For the text-containing cell, return its midpoint in (X, Y) coordinate format. 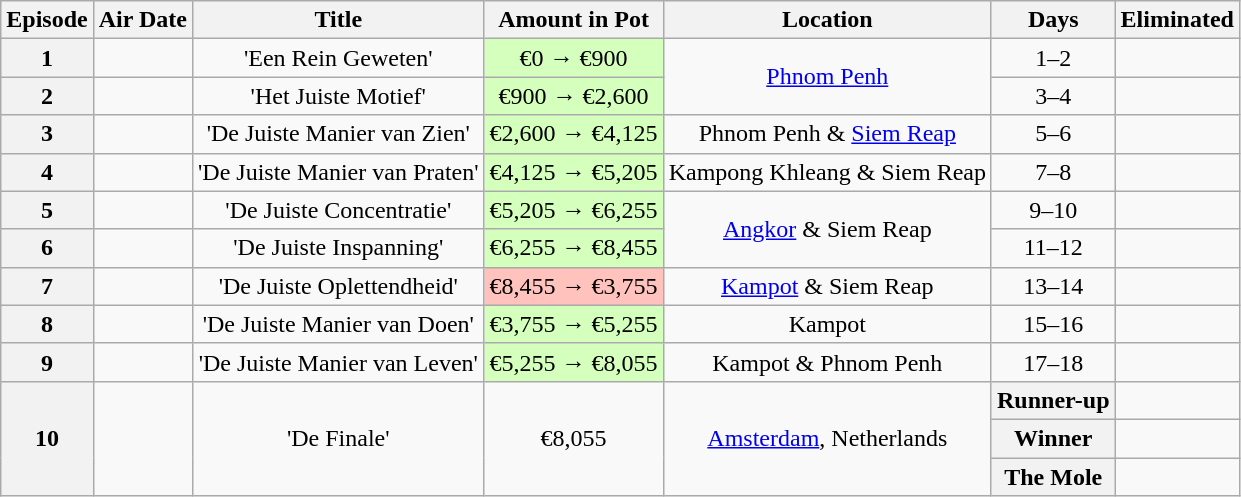
'De Finale' (338, 438)
'De Juiste Manier van Doen' (338, 324)
Winner (1053, 438)
7 (47, 286)
6 (47, 248)
€5,255 → €8,055 (574, 362)
The Mole (1053, 477)
'Een Rein Geweten' (338, 58)
1 (47, 58)
Eliminated (1177, 20)
€6,255 → €8,455 (574, 248)
9–10 (1053, 210)
€0 → €900 (574, 58)
Air Date (142, 20)
3–4 (1053, 96)
€8,455 → €3,755 (574, 286)
15–16 (1053, 324)
4 (47, 172)
'Het Juiste Motief' (338, 96)
7–8 (1053, 172)
Amsterdam, Netherlands (827, 438)
Location (827, 20)
Kampot (827, 324)
17–18 (1053, 362)
Title (338, 20)
Phnom Penh (827, 77)
5–6 (1053, 134)
Kampong Khleang & Siem Reap (827, 172)
'De Juiste Concentratie' (338, 210)
Days (1053, 20)
'De Juiste Inspanning' (338, 248)
€900 → €2,600 (574, 96)
Episode (47, 20)
1–2 (1053, 58)
10 (47, 438)
€8,055 (574, 438)
3 (47, 134)
Phnom Penh & Siem Reap (827, 134)
Kampot & Phnom Penh (827, 362)
11–12 (1053, 248)
'De Juiste Manier van Leven' (338, 362)
'De Juiste Manier van Praten' (338, 172)
€4,125 → €5,205 (574, 172)
8 (47, 324)
'De Juiste Oplettendheid' (338, 286)
€2,600 → €4,125 (574, 134)
13–14 (1053, 286)
Angkor & Siem Reap (827, 229)
2 (47, 96)
€3,755 → €5,255 (574, 324)
Amount in Pot (574, 20)
€5,205 → €6,255 (574, 210)
Runner-up (1053, 400)
5 (47, 210)
Kampot & Siem Reap (827, 286)
9 (47, 362)
'De Juiste Manier van Zien' (338, 134)
